Determine the [x, y] coordinate at the center of the cell enclosing the given text.  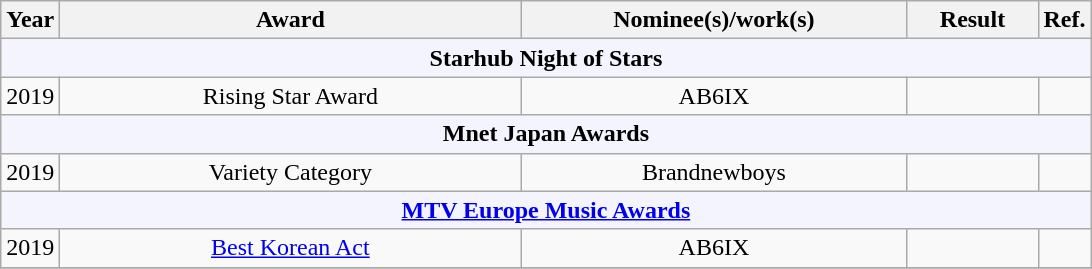
Result [972, 20]
Nominee(s)/work(s) [714, 20]
Rising Star Award [290, 96]
Award [290, 20]
Year [30, 20]
Variety Category [290, 172]
Brandnewboys [714, 172]
MTV Europe Music Awards [546, 210]
Mnet Japan Awards [546, 134]
Best Korean Act [290, 248]
Starhub Night of Stars [546, 58]
Ref. [1064, 20]
